Identify which cell holds the provided text, then report its [X, Y] central coordinate. 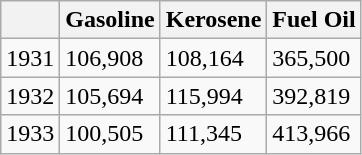
365,500 [314, 58]
Fuel Oil [314, 20]
100,505 [110, 134]
1932 [30, 96]
Gasoline [110, 20]
115,994 [214, 96]
108,164 [214, 58]
1933 [30, 134]
105,694 [110, 96]
Kerosene [214, 20]
392,819 [314, 96]
106,908 [110, 58]
111,345 [214, 134]
1931 [30, 58]
413,966 [314, 134]
